Return [X, Y] of the center of cell containing provided text 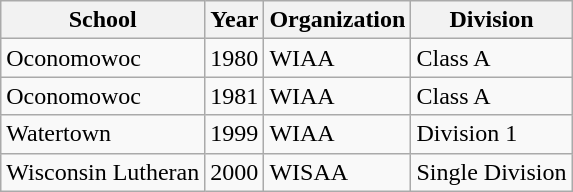
Wisconsin Lutheran [103, 172]
1981 [234, 96]
Division 1 [492, 134]
WISAA [338, 172]
1980 [234, 58]
Year [234, 20]
School [103, 20]
Division [492, 20]
1999 [234, 134]
2000 [234, 172]
Organization [338, 20]
Single Division [492, 172]
Watertown [103, 134]
